Determine the [x, y] coordinate at the center of the cell enclosing the given text.  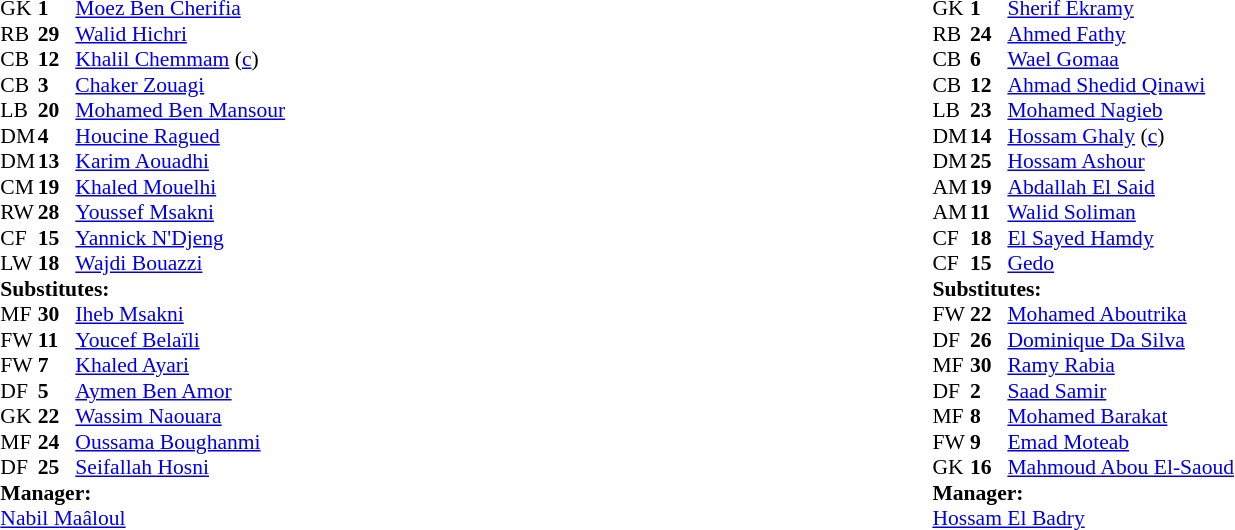
Saad Samir [1120, 391]
Mohamed Aboutrika [1120, 315]
3 [57, 85]
Ahmed Fathy [1120, 34]
26 [989, 340]
Youcef Belaïli [180, 340]
Mohamed Barakat [1120, 417]
Dominique Da Silva [1120, 340]
Oussama Boughanmi [180, 442]
Mohamed Ben Mansour [180, 111]
Walid Hichri [180, 34]
Wael Gomaa [1120, 59]
Abdallah El Said [1120, 187]
Emad Moteab [1120, 442]
Khalil Chemmam (c) [180, 59]
Khaled Mouelhi [180, 187]
Ahmad Shedid Qinawi [1120, 85]
Karim Aouadhi [180, 161]
14 [989, 136]
Walid Soliman [1120, 213]
Youssef Msakni [180, 213]
4 [57, 136]
RW [19, 213]
CM [19, 187]
13 [57, 161]
Yannick N'Djeng [180, 238]
Wassim Naouara [180, 417]
6 [989, 59]
23 [989, 111]
29 [57, 34]
Houcine Ragued [180, 136]
8 [989, 417]
LW [19, 263]
Mahmoud Abou El-Saoud [1120, 467]
El Sayed Hamdy [1120, 238]
7 [57, 365]
9 [989, 442]
16 [989, 467]
Gedo [1120, 263]
5 [57, 391]
Wajdi Bouazzi [180, 263]
Aymen Ben Amor [180, 391]
Chaker Zouagi [180, 85]
Hossam Ghaly (c) [1120, 136]
2 [989, 391]
28 [57, 213]
Iheb Msakni [180, 315]
Ramy Rabia [1120, 365]
20 [57, 111]
Khaled Ayari [180, 365]
Seifallah Hosni [180, 467]
Hossam Ashour [1120, 161]
Mohamed Nagieb [1120, 111]
